For the text-containing cell, return its midpoint in [X, Y] coordinate format. 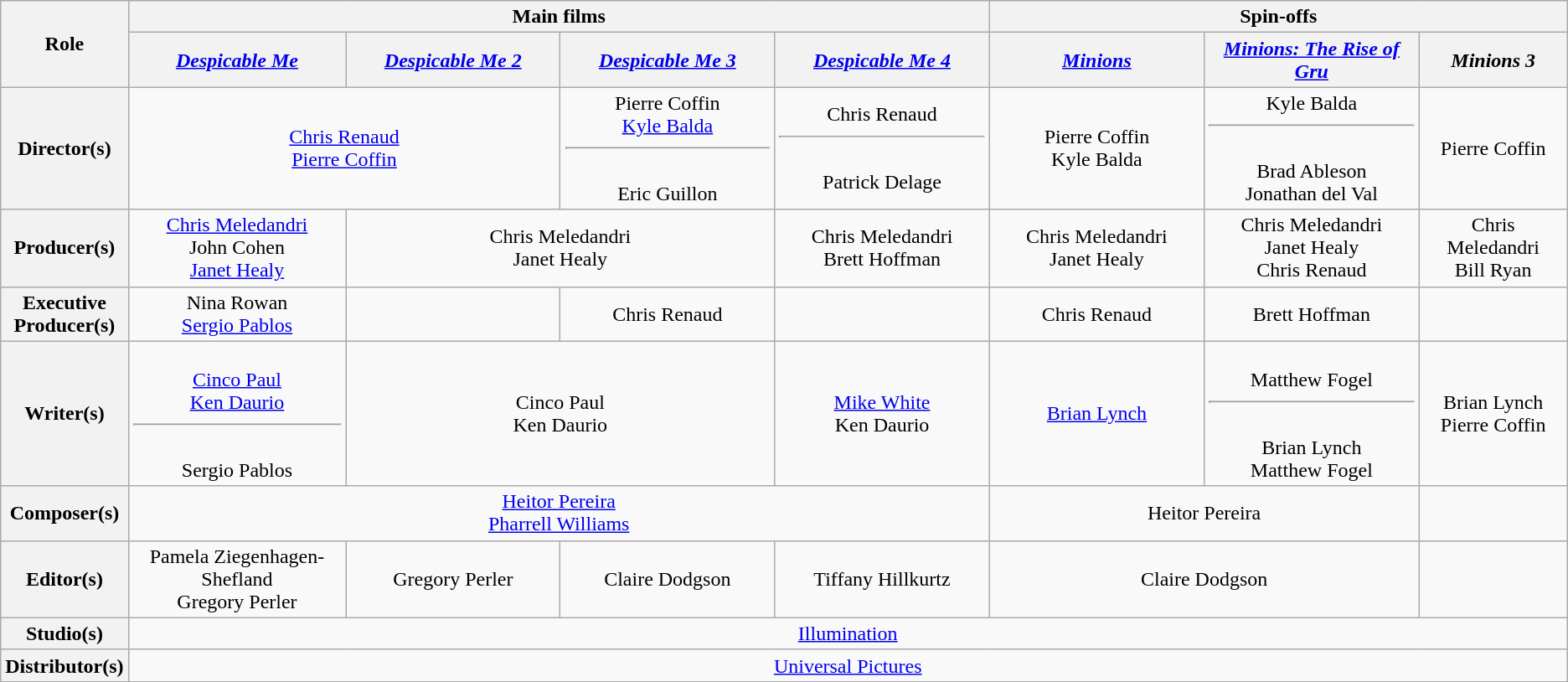
Pierre CoffinKyle BaldaEric Guillon [668, 148]
Studio(s) [64, 633]
Kyle BaldaBrad AblesonJonathan del Val [1312, 148]
Composer(s) [64, 513]
Despicable Me 3 [668, 60]
Brett Hoffman [1312, 313]
Distributor(s) [64, 665]
Cinco PaulKen Daurio [560, 414]
Spin-offs [1278, 17]
Main films [559, 17]
Pierre Coffin [1493, 148]
Brian LynchPierre Coffin [1493, 414]
Director(s) [64, 148]
Chris MeledandriJohn CohenJanet Healy [237, 248]
Chris MeledandriJanet HealyChris Renaud [1312, 248]
Universal Pictures [848, 665]
Brian Lynch [1096, 414]
Executive Producer(s) [64, 313]
Minions: The Rise of Gru [1312, 60]
Despicable Me 4 [882, 60]
Nina RowanSergio Pablos [237, 313]
Despicable Me 2 [453, 60]
Tiffany Hillkurtz [882, 579]
Heitor PereiraPharrell Williams [559, 513]
Pamela Ziegenhagen-SheflandGregory Perler [237, 579]
Writer(s) [64, 414]
Mike WhiteKen Daurio [882, 414]
Cinco PaulKen DaurioSergio Pablos [237, 414]
Role [64, 44]
Chris RenaudPierre Coffin [344, 148]
Chris MeledandriBrett Hoffman [882, 248]
Chris MeledandriBill Ryan [1493, 248]
Despicable Me [237, 60]
Heitor Pereira [1204, 513]
Gregory Perler [453, 579]
Pierre CoffinKyle Balda [1096, 148]
Editor(s) [64, 579]
Minions [1096, 60]
Chris RenaudPatrick Delage [882, 148]
Producer(s) [64, 248]
Matthew FogelBrian LynchMatthew Fogel [1312, 414]
Illumination [848, 633]
Minions 3 [1493, 60]
